Pinpoint the cell where the given text exists, returning its (x, y) midpoint coordinate. 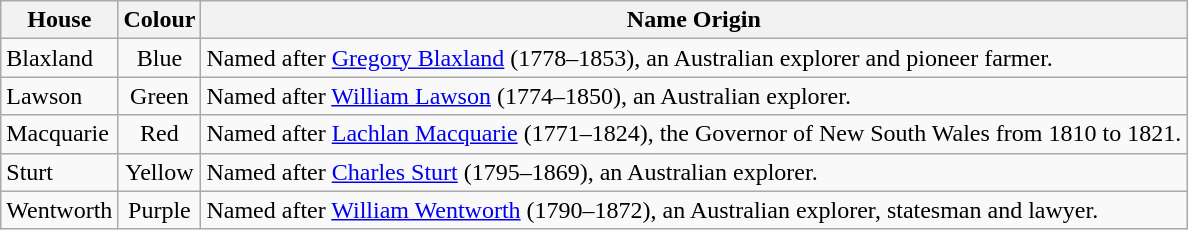
Green (160, 96)
Red (160, 134)
Macquarie (60, 134)
Yellow (160, 172)
Purple (160, 210)
Named after William Lawson (1774–1850), an Australian explorer. (694, 96)
Named after Lachlan Macquarie (1771–1824), the Governor of New South Wales from 1810 to 1821. (694, 134)
Lawson (60, 96)
Name Origin (694, 20)
Named after Charles Sturt (1795–1869), an Australian explorer. (694, 172)
Colour (160, 20)
Named after Gregory Blaxland (1778–1853), an Australian explorer and pioneer farmer. (694, 58)
Named after William Wentworth (1790–1872), an Australian explorer, statesman and lawyer. (694, 210)
Blue (160, 58)
Wentworth (60, 210)
House (60, 20)
Sturt (60, 172)
Blaxland (60, 58)
